Extract the (x, y) coordinate from the center of the cell holding the provided text.  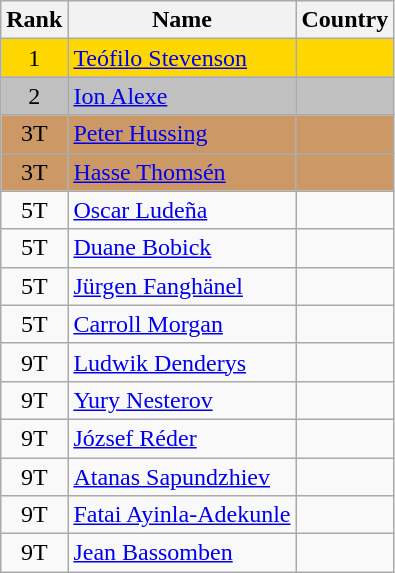
Oscar Ludeña (182, 210)
Hasse Thomsén (182, 172)
2 (34, 96)
Rank (34, 20)
Teófilo Stevenson (182, 58)
Peter Hussing (182, 134)
József Réder (182, 438)
1 (34, 58)
Duane Bobick (182, 248)
Carroll Morgan (182, 324)
Jean Bassomben (182, 553)
Yury Nesterov (182, 400)
Name (182, 20)
Fatai Ayinla-Adekunle (182, 515)
Ludwik Denderys (182, 362)
Jürgen Fanghänel (182, 286)
Ion Alexe (182, 96)
Country (345, 20)
Atanas Sapundzhiev (182, 477)
